Find where the given text appears and provide that cell's center as (x, y) coordinate. 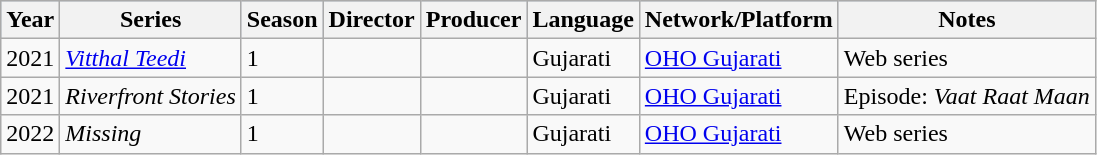
Year (30, 20)
Director (372, 20)
Episode: Vaat Raat Maan (966, 96)
2022 (30, 134)
Producer (474, 20)
Missing (151, 134)
Network/Platform (738, 20)
Vitthal Teedi (151, 58)
Series (151, 20)
Language (583, 20)
Riverfront Stories (151, 96)
Season (282, 20)
Notes (966, 20)
